Locate the cell with the specified text and output its (X, Y) center coordinate. 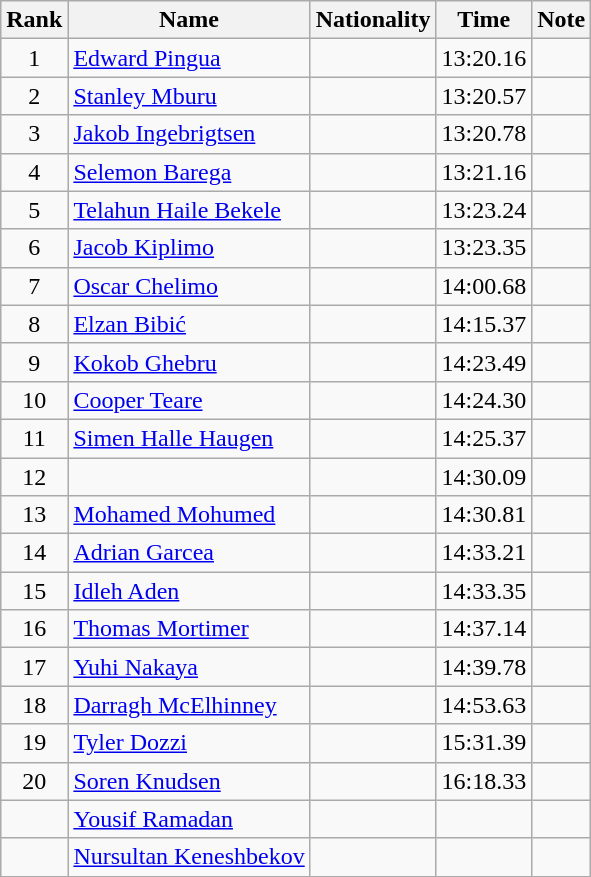
Jacob Kiplimo (189, 248)
14:15.37 (484, 324)
Darragh McElhinney (189, 705)
Telahun Haile Bekele (189, 210)
14:00.68 (484, 286)
5 (34, 210)
13:23.35 (484, 248)
Tyler Dozzi (189, 743)
Mohamed Mohumed (189, 515)
15:31.39 (484, 743)
8 (34, 324)
Idleh Aden (189, 591)
16:18.33 (484, 781)
14:25.37 (484, 438)
12 (34, 477)
Rank (34, 20)
Note (562, 20)
Time (484, 20)
17 (34, 667)
19 (34, 743)
14:33.21 (484, 553)
13:21.16 (484, 172)
Nursultan Keneshbekov (189, 857)
4 (34, 172)
Name (189, 20)
14:30.81 (484, 515)
14:33.35 (484, 591)
13:20.16 (484, 58)
14:37.14 (484, 629)
9 (34, 362)
Stanley Mburu (189, 96)
13 (34, 515)
14:23.49 (484, 362)
2 (34, 96)
7 (34, 286)
13:23.24 (484, 210)
Edward Pingua (189, 58)
Kokob Ghebru (189, 362)
3 (34, 134)
18 (34, 705)
Jakob Ingebrigtsen (189, 134)
13:20.57 (484, 96)
20 (34, 781)
14:53.63 (484, 705)
Selemon Barega (189, 172)
Yousif Ramadan (189, 819)
Nationality (373, 20)
6 (34, 248)
Yuhi Nakaya (189, 667)
15 (34, 591)
10 (34, 400)
16 (34, 629)
Cooper Teare (189, 400)
1 (34, 58)
14:24.30 (484, 400)
13:20.78 (484, 134)
14:39.78 (484, 667)
Elzan Bibić (189, 324)
Oscar Chelimo (189, 286)
14:30.09 (484, 477)
Simen Halle Haugen (189, 438)
11 (34, 438)
14 (34, 553)
Thomas Mortimer (189, 629)
Soren Knudsen (189, 781)
Adrian Garcea (189, 553)
